Capture the cell that displays the provided text and extract its [x, y] central coordinate. 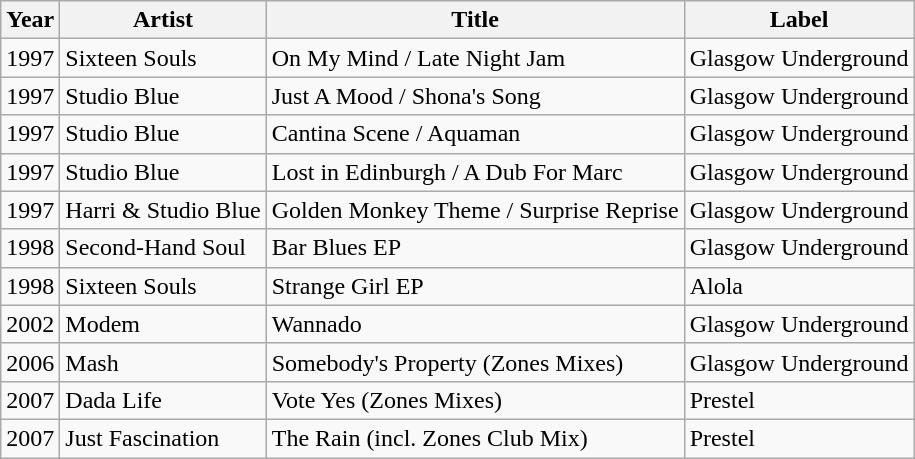
Golden Monkey Theme / Surprise Reprise [475, 210]
Label [799, 20]
2002 [30, 324]
Somebody's Property (Zones Mixes) [475, 362]
Alola [799, 286]
Just Fascination [163, 438]
Artist [163, 20]
On My Mind / Late Night Jam [475, 58]
2006 [30, 362]
Lost in Edinburgh / A Dub For Marc [475, 172]
Mash [163, 362]
Strange Girl EP [475, 286]
Cantina Scene / Aquaman [475, 134]
Wannado [475, 324]
Year [30, 20]
Modem [163, 324]
Dada Life [163, 400]
Just A Mood / Shona's Song [475, 96]
Harri & Studio Blue [163, 210]
Bar Blues EP [475, 248]
Second-Hand Soul [163, 248]
Title [475, 20]
The Rain (incl. Zones Club Mix) [475, 438]
Vote Yes (Zones Mixes) [475, 400]
